Extract the (X, Y) coordinate from the center of the cell holding the provided text.  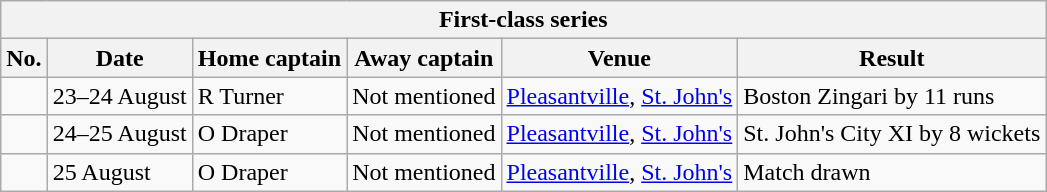
24–25 August (120, 134)
Home captain (269, 58)
St. John's City XI by 8 wickets (892, 134)
23–24 August (120, 96)
Date (120, 58)
No. (24, 58)
Result (892, 58)
25 August (120, 172)
Match drawn (892, 172)
Away captain (424, 58)
First-class series (524, 20)
Venue (620, 58)
R Turner (269, 96)
Boston Zingari by 11 runs (892, 96)
